Search for the cell housing the specified text and yield its (X, Y) center coordinate. 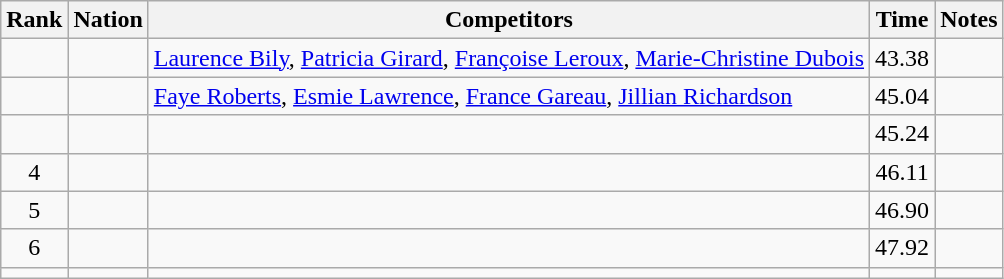
5 (34, 210)
Competitors (508, 20)
4 (34, 172)
Laurence Bily, Patricia Girard, Françoise Leroux, Marie-Christine Dubois (508, 58)
47.92 (902, 248)
Time (902, 20)
Nation (108, 20)
46.11 (902, 172)
45.04 (902, 96)
Faye Roberts, Esmie Lawrence, France Gareau, Jillian Richardson (508, 96)
6 (34, 248)
46.90 (902, 210)
Rank (34, 20)
45.24 (902, 134)
43.38 (902, 58)
Notes (969, 20)
